Return the [X, Y] coordinate for the center point of the cell that contains the specified text.  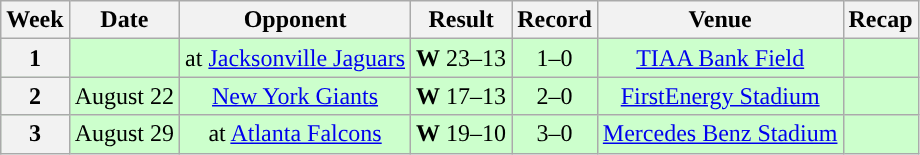
1 [35, 58]
Mercedes Benz Stadium [720, 134]
August 29 [124, 134]
at Jacksonville Jaguars [296, 58]
2 [35, 96]
Result [462, 20]
Date [124, 20]
W 17–13 [462, 96]
2–0 [555, 96]
at Atlanta Falcons [296, 134]
3–0 [555, 134]
Venue [720, 20]
W 23–13 [462, 58]
Recap [880, 20]
1–0 [555, 58]
Record [555, 20]
New York Giants [296, 96]
TIAA Bank Field [720, 58]
3 [35, 134]
Week [35, 20]
W 19–10 [462, 134]
August 22 [124, 96]
Opponent [296, 20]
FirstEnergy Stadium [720, 96]
